Output the [x, y] coordinate of the center of the cell containing the given text.  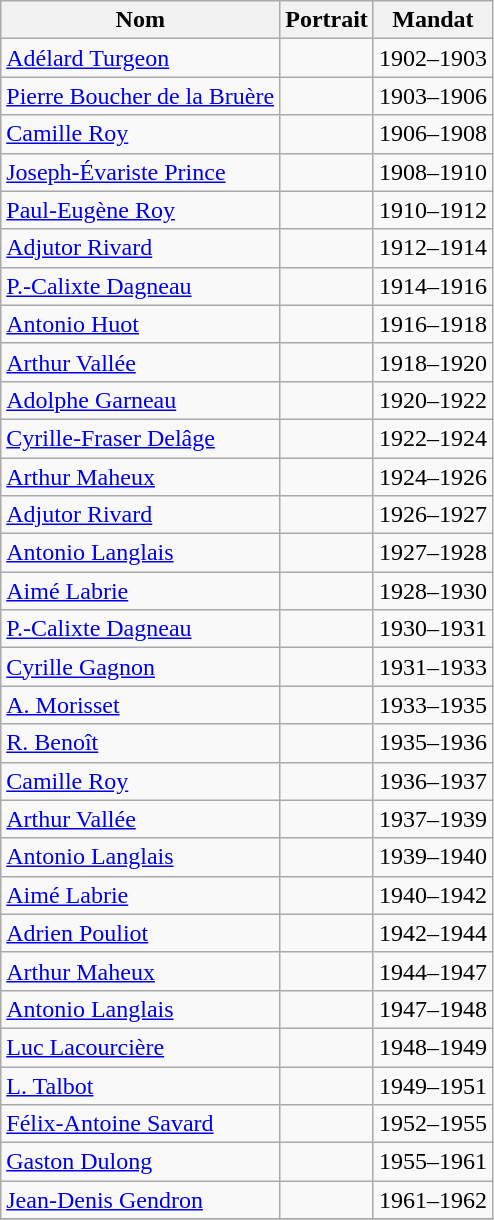
1948–1949 [432, 1047]
1902–1903 [432, 58]
Félix-Antoine Savard [140, 1124]
1926–1927 [432, 515]
Pierre Boucher de la Bruère [140, 96]
1944–1947 [432, 971]
Antonio Huot [140, 324]
Cyrille Gagnon [140, 667]
1912–1914 [432, 248]
1952–1955 [432, 1124]
1910–1912 [432, 210]
1914–1916 [432, 286]
1920–1922 [432, 400]
1922–1924 [432, 438]
1906–1908 [432, 134]
A. Morisset [140, 705]
1930–1931 [432, 629]
1939–1940 [432, 857]
1949–1951 [432, 1085]
1931–1933 [432, 667]
1936–1937 [432, 781]
R. Benoît [140, 743]
Adrien Pouliot [140, 933]
Adélard Turgeon [140, 58]
1927–1928 [432, 553]
1933–1935 [432, 705]
1916–1918 [432, 324]
L. Talbot [140, 1085]
1947–1948 [432, 1009]
1937–1939 [432, 819]
1928–1930 [432, 591]
1961–1962 [432, 1200]
Luc Lacourcière [140, 1047]
1924–1926 [432, 477]
Nom [140, 20]
1940–1942 [432, 895]
1935–1936 [432, 743]
Joseph-Évariste Prince [140, 172]
1955–1961 [432, 1162]
Portrait [327, 20]
Cyrille-Fraser Delâge [140, 438]
1918–1920 [432, 362]
Gaston Dulong [140, 1162]
1942–1944 [432, 933]
Mandat [432, 20]
Adolphe Garneau [140, 400]
Jean-Denis Gendron [140, 1200]
Paul-Eugène Roy [140, 210]
1908–1910 [432, 172]
1903–1906 [432, 96]
